Return the [X, Y] coordinate for the center point of the cell that contains the specified text.  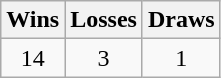
14 [33, 58]
Draws [181, 20]
Losses [104, 20]
1 [181, 58]
Wins [33, 20]
3 [104, 58]
